Extract the (x, y) coordinate from the center of the cell holding the provided text.  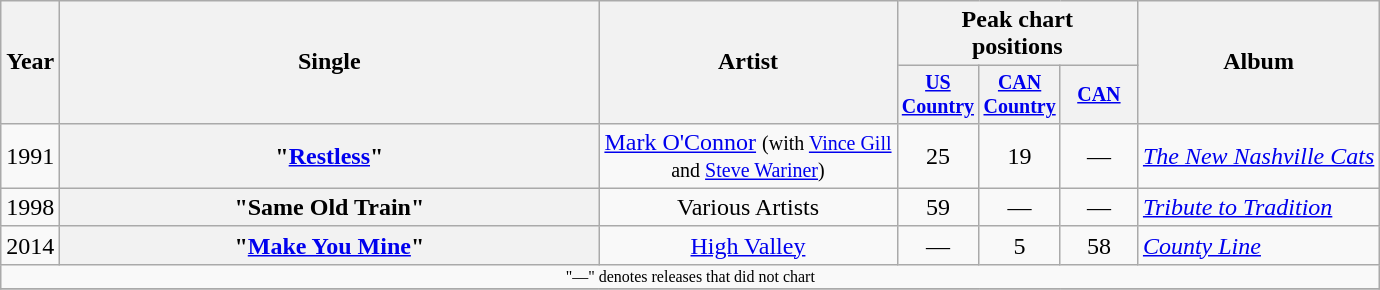
The New Nashville Cats (1258, 156)
Artist (748, 62)
CAN (1098, 94)
"—" denotes releases that did not chart (690, 276)
County Line (1258, 245)
Tribute to Tradition (1258, 207)
2014 (30, 245)
Single (330, 62)
High Valley (748, 245)
Mark O'Connor (with Vince Gilland Steve Wariner) (748, 156)
1998 (30, 207)
"Same Old Train" (330, 207)
5 (1020, 245)
Various Artists (748, 207)
Album (1258, 62)
58 (1098, 245)
CAN Country (1020, 94)
19 (1020, 156)
1991 (30, 156)
59 (938, 207)
"Make You Mine" (330, 245)
Year (30, 62)
US Country (938, 94)
"Restless" (330, 156)
Peak chartpositions (1017, 34)
25 (938, 156)
